Return the (x, y) coordinate for the center point of the cell that contains the specified text.  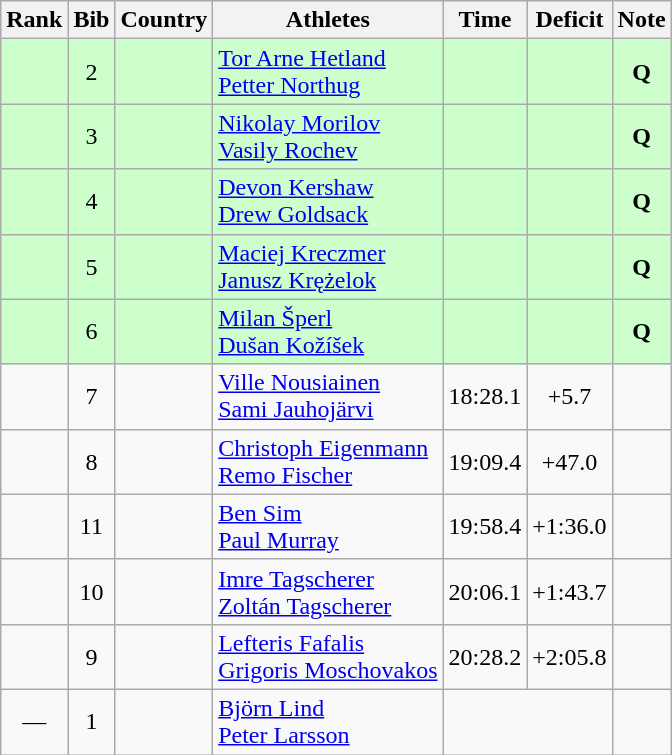
8 (92, 462)
Nikolay MorilovVasily Rochev (328, 136)
+5.7 (570, 396)
Devon KershawDrew Goldsack (328, 202)
Bib (92, 20)
Ville NousiainenSami Jauhojärvi (328, 396)
4 (92, 202)
Tor Arne HetlandPetter Northug (328, 72)
6 (92, 332)
19:09.4 (485, 462)
11 (92, 526)
Ben SimPaul Murray (328, 526)
2 (92, 72)
Maciej KreczmerJanusz Krężelok (328, 266)
7 (92, 396)
+47.0 (570, 462)
18:28.1 (485, 396)
Note (642, 20)
Country (164, 20)
— (34, 722)
Imre TagschererZoltán Tagscherer (328, 592)
Deficit (570, 20)
Björn LindPeter Larsson (328, 722)
20:28.2 (485, 656)
Lefteris FafalisGrigoris Moschovakos (328, 656)
5 (92, 266)
20:06.1 (485, 592)
+2:05.8 (570, 656)
19:58.4 (485, 526)
Time (485, 20)
Rank (34, 20)
1 (92, 722)
3 (92, 136)
Athletes (328, 20)
10 (92, 592)
Milan ŠperlDušan Kožíšek (328, 332)
Christoph EigenmannRemo Fischer (328, 462)
9 (92, 656)
+1:43.7 (570, 592)
+1:36.0 (570, 526)
